Identify which cell holds the provided text, then report its (X, Y) central coordinate. 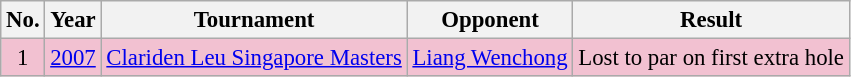
Year (73, 20)
Liang Wenchong (490, 58)
Clariden Leu Singapore Masters (254, 58)
Lost to par on first extra hole (711, 58)
Result (711, 20)
2007 (73, 58)
No. (23, 20)
Tournament (254, 20)
1 (23, 58)
Opponent (490, 20)
